Provide the [X, Y] coordinate of the cell's center where the given text is located.  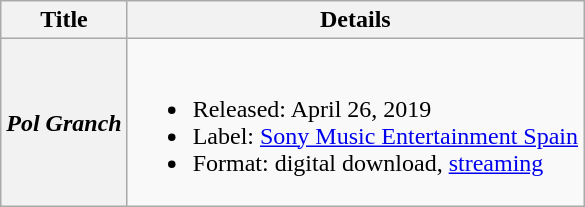
Details [355, 20]
Released: April 26, 2019Label: Sony Music Entertainment SpainFormat: digital download, streaming [355, 122]
Title [64, 20]
Pol Granch [64, 122]
